Find where the given text appears and provide that cell's center as (x, y) coordinate. 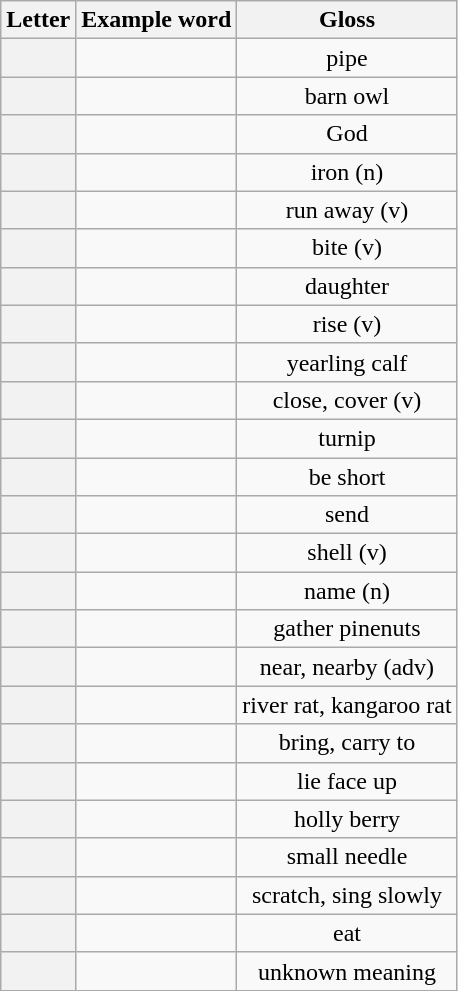
send (347, 515)
close, cover (v) (347, 400)
be short (347, 477)
run away (v) (347, 210)
river rat, kangaroo rat (347, 705)
lie face up (347, 781)
scratch, sing slowly (347, 895)
Letter (38, 20)
name (n) (347, 591)
turnip (347, 438)
rise (v) (347, 324)
bite (v) (347, 248)
gather pinenuts (347, 629)
bring, carry to (347, 743)
eat (347, 933)
pipe (347, 58)
Example word (156, 20)
small needle (347, 857)
Gloss (347, 20)
iron (n) (347, 172)
yearling calf (347, 362)
unknown meaning (347, 971)
daughter (347, 286)
near, nearby (adv) (347, 667)
God (347, 134)
barn owl (347, 96)
shell (v) (347, 553)
holly berry (347, 819)
